From the cell containing the given text, extract its center point as (X, Y) coordinate. 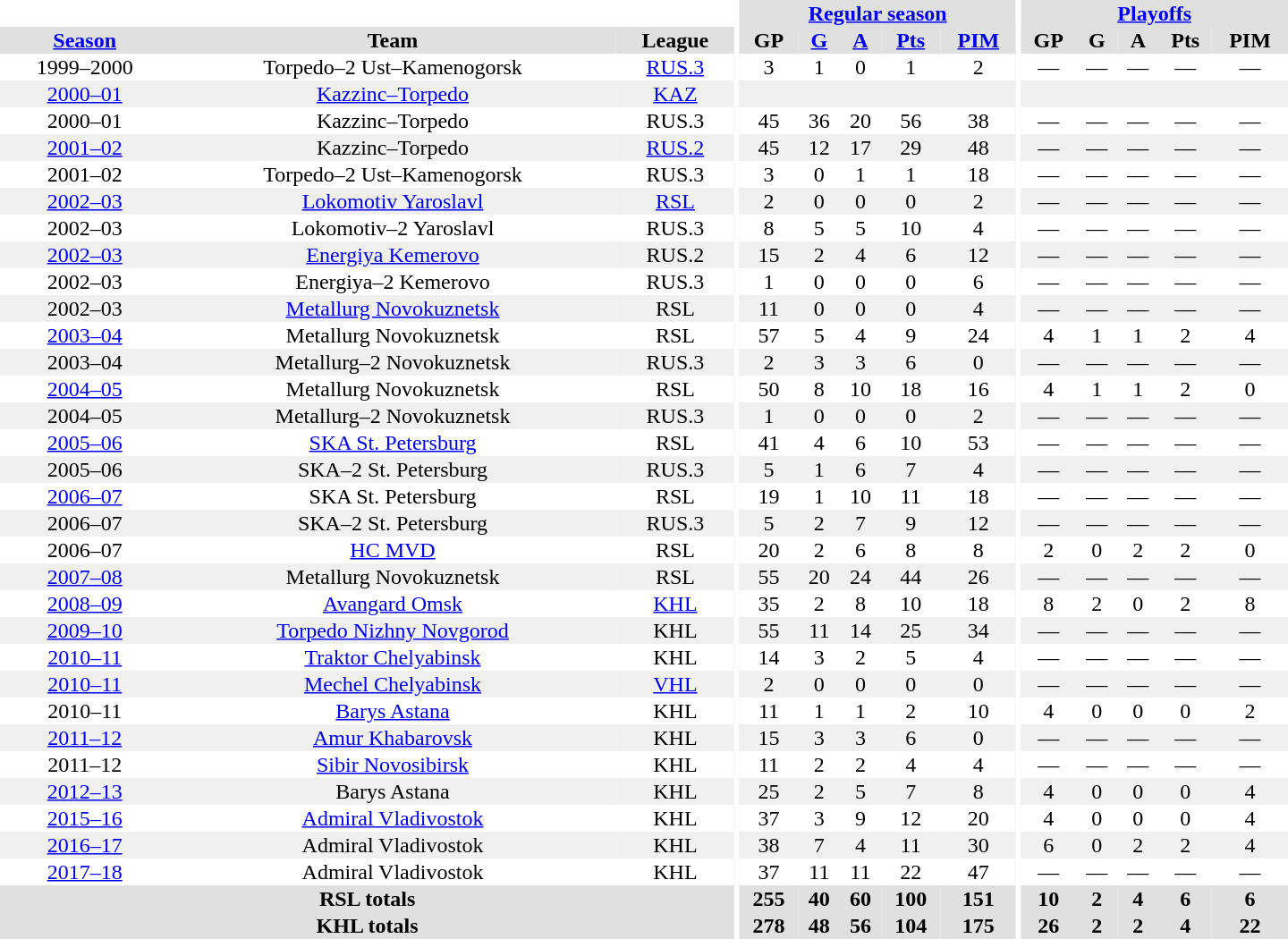
30 (979, 845)
41 (769, 443)
35 (769, 604)
Traktor Chelyabinsk (392, 657)
60 (860, 899)
2009–10 (84, 630)
Energiya Kemerovo (392, 255)
104 (911, 926)
Torpedo Nizhny Novgorod (392, 630)
HC MVD (392, 550)
47 (979, 872)
2007–08 (84, 577)
Sibir Novosibirsk (392, 765)
League (676, 40)
KHL totals (367, 926)
2015–16 (84, 818)
RSL totals (367, 899)
17 (860, 148)
KAZ (676, 94)
2012–13 (84, 791)
57 (769, 335)
19 (769, 496)
29 (911, 148)
255 (769, 899)
Amur Khabarovsk (392, 738)
Energiya–2 Kemerovo (392, 282)
175 (979, 926)
278 (769, 926)
34 (979, 630)
Team (392, 40)
Regular season (877, 13)
151 (979, 899)
Lokomotiv Yaroslavl (392, 201)
40 (819, 899)
53 (979, 443)
Avangard Omsk (392, 604)
50 (769, 389)
VHL (676, 684)
16 (979, 389)
2008–09 (84, 604)
Season (84, 40)
44 (911, 577)
36 (819, 121)
Playoffs (1154, 13)
Mechel Chelyabinsk (392, 684)
Lokomotiv–2 Yaroslavl (392, 228)
100 (911, 899)
1999–2000 (84, 67)
2016–17 (84, 845)
2017–18 (84, 872)
